Extract the (X, Y) coordinate from the center of the cell holding the provided text.  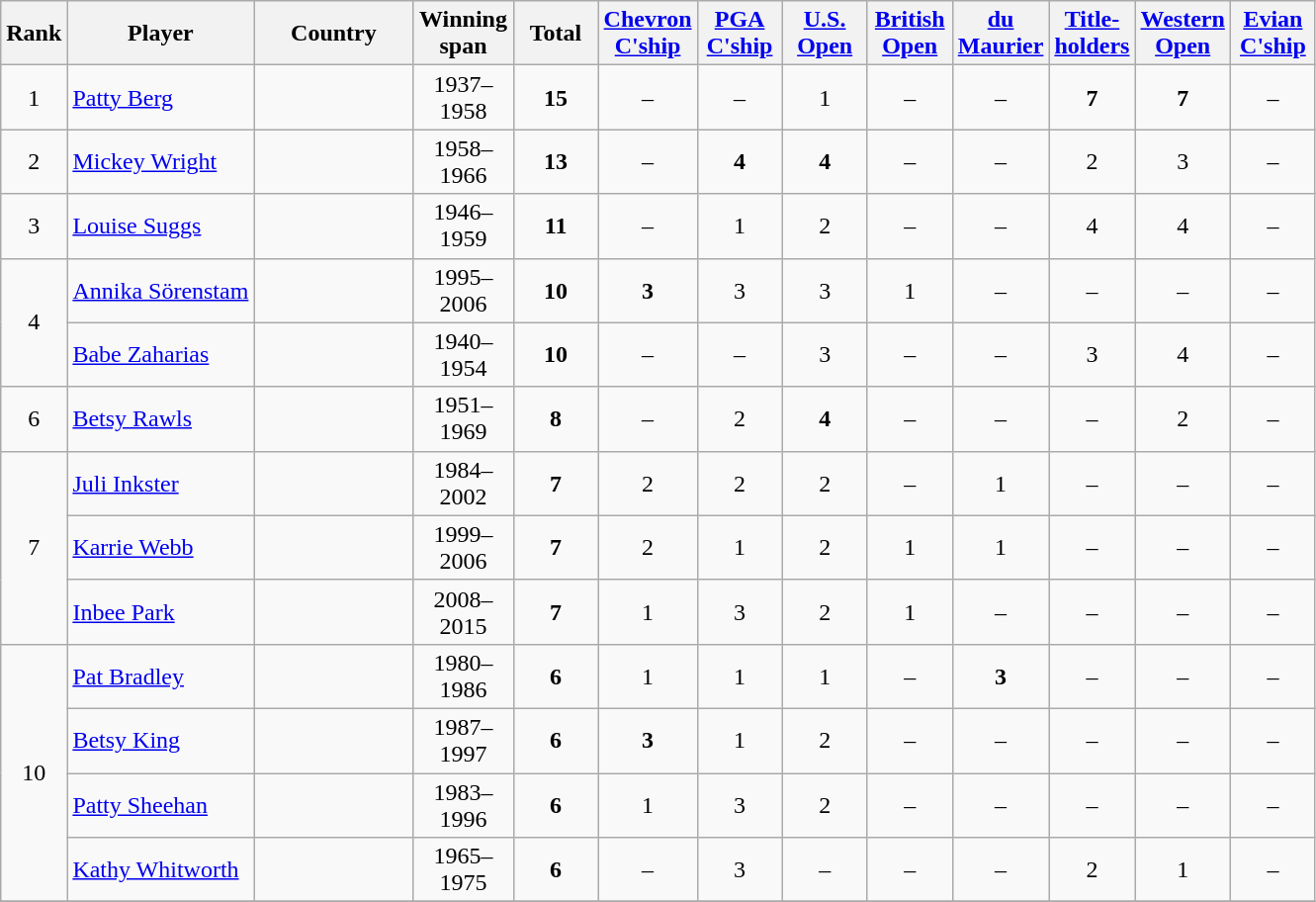
Patty Berg (160, 97)
Western Open (1183, 34)
Player (160, 34)
1980–1986 (463, 676)
1965–1975 (463, 870)
Mickey Wright (160, 162)
1940–1954 (463, 354)
15 (556, 97)
British Open (910, 34)
Chevron C'ship (648, 34)
Total (556, 34)
du Maurier (1001, 34)
Country (334, 34)
2008–2015 (463, 611)
1983–1996 (463, 805)
Inbee Park (160, 611)
8 (556, 419)
1984–2002 (463, 483)
Juli Inkster (160, 483)
Betsy King (160, 740)
1987–1997 (463, 740)
Winning span (463, 34)
1951–1969 (463, 419)
Pat Bradley (160, 676)
PGA C'ship (740, 34)
1999–2006 (463, 548)
13 (556, 162)
Title- holders (1092, 34)
Karrie Webb (160, 548)
1958–1966 (463, 162)
Louise Suggs (160, 225)
Annika Sörenstam (160, 291)
11 (556, 225)
Patty Sheehan (160, 805)
1995–2006 (463, 291)
Kathy Whitworth (160, 870)
Rank (34, 34)
Evian C'ship (1272, 34)
1937–1958 (463, 97)
Betsy Rawls (160, 419)
1946–1959 (463, 225)
U.S. Open (825, 34)
Babe Zaharias (160, 354)
